Provide the (x, y) coordinate of the cell's center where the given text is located.  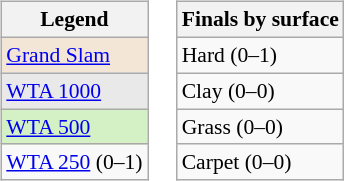
Grass (0–0) (260, 127)
Hard (0–1) (260, 55)
Carpet (0–0) (260, 162)
Grand Slam (74, 55)
Legend (74, 20)
WTA 1000 (74, 91)
Finals by surface (260, 20)
WTA 250 (0–1) (74, 162)
Clay (0–0) (260, 91)
WTA 500 (74, 127)
